Determine the [x, y] coordinate at the center of the cell enclosing the given text.  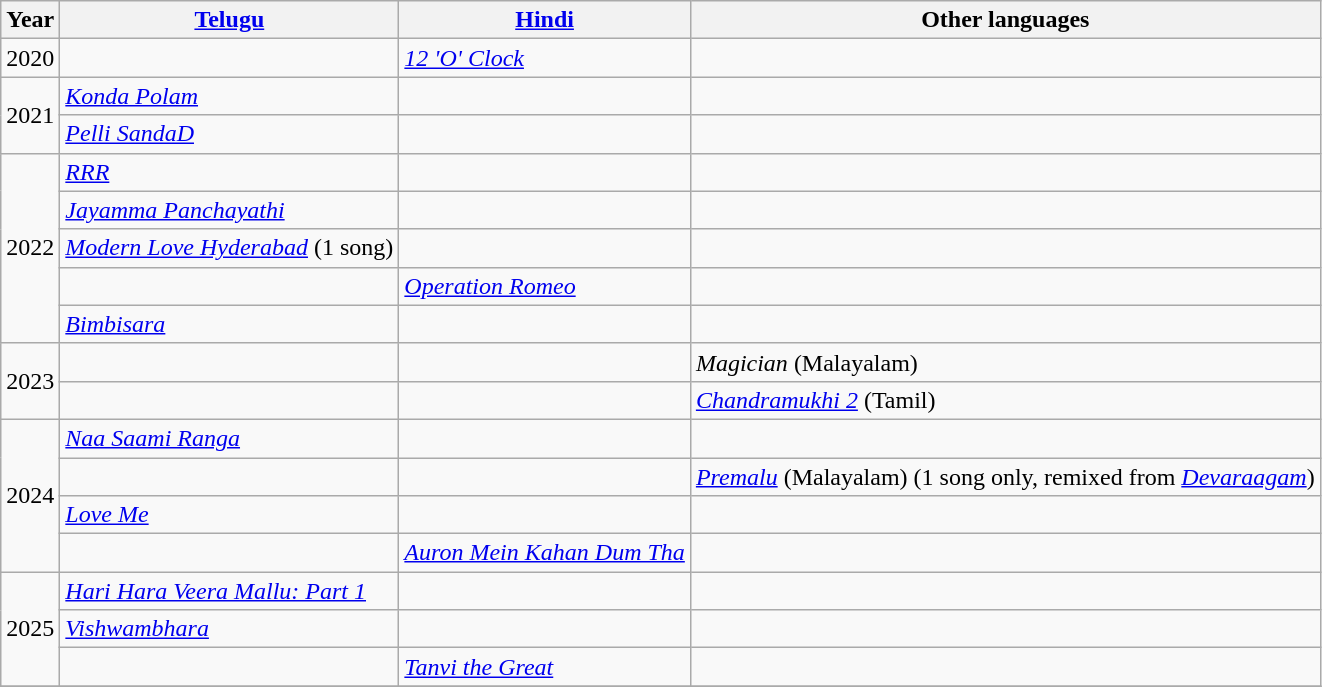
Hindi [545, 20]
Hari Hara Veera Mallu: Part 1 [230, 591]
Telugu [230, 20]
Year [30, 20]
Bimbisara [230, 324]
Naa Saami Ranga [230, 438]
Konda Polam [230, 96]
Premalu (Malayalam) (1 song only, remixed from Devaraagam) [1005, 477]
2025 [30, 629]
Love Me [230, 515]
2020 [30, 58]
Auron Mein Kahan Dum Tha [545, 553]
Other languages [1005, 20]
2024 [30, 495]
Jayamma Panchayathi [230, 210]
Vishwambhara [230, 629]
Modern Love Hyderabad (1 song) [230, 248]
Tanvi the Great [545, 667]
RRR [230, 172]
2023 [30, 381]
Magician (Malayalam) [1005, 362]
2022 [30, 248]
Operation Romeo [545, 286]
Chandramukhi 2 (Tamil) [1005, 400]
12 'O' Clock [545, 58]
Pelli SandaD [230, 134]
2021 [30, 115]
